Identify which cell holds the provided text, then report its (x, y) central coordinate. 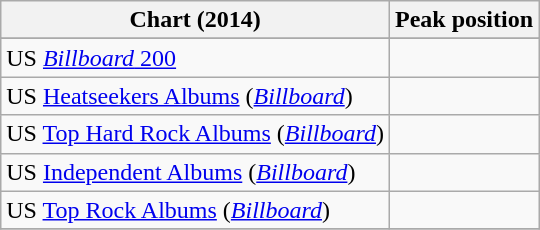
US Independent Albums (Billboard) (196, 172)
Peak position (464, 20)
US Top Rock Albums (Billboard) (196, 210)
US Top Hard Rock Albums (Billboard) (196, 134)
US Heatseekers Albums (Billboard) (196, 96)
Chart (2014) (196, 20)
US Billboard 200 (196, 58)
